Provide the [x, y] coordinate of the cell's center where the given text is located.  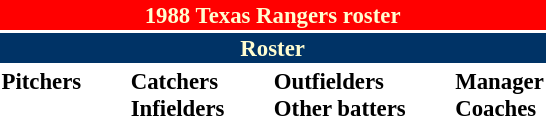
1988 Texas Rangers roster [272, 15]
Roster [272, 48]
